Provide the [X, Y] coordinate of the cell's center where the given text is located.  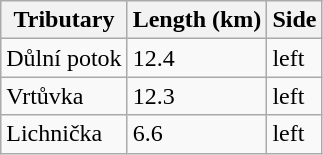
Vrtůvka [64, 96]
Lichnička [64, 134]
Length (km) [197, 20]
Důlní potok [64, 58]
12.3 [197, 96]
Side [294, 20]
Tributary [64, 20]
6.6 [197, 134]
12.4 [197, 58]
